Output the (X, Y) coordinate of the center of the cell containing the given text.  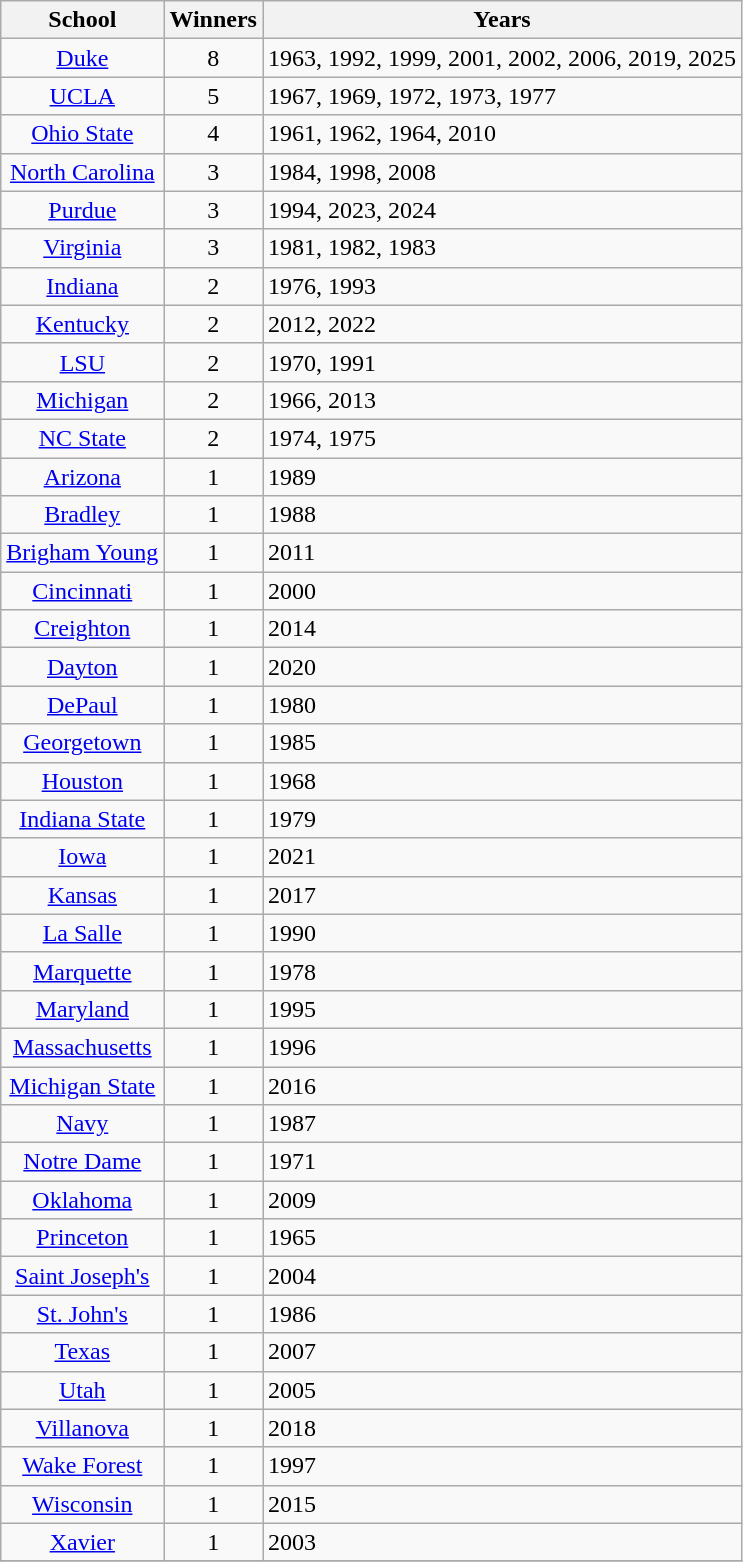
Duke (82, 58)
2007 (502, 1352)
Creighton (82, 629)
2015 (502, 1504)
St. John's (82, 1314)
Navy (82, 1124)
1984, 1998, 2008 (502, 172)
Michigan State (82, 1085)
1987 (502, 1124)
Wake Forest (82, 1466)
La Salle (82, 933)
1970, 1991 (502, 362)
2017 (502, 895)
1961, 1962, 1964, 2010 (502, 134)
1965 (502, 1238)
1968 (502, 781)
Indiana (82, 286)
1986 (502, 1314)
LSU (82, 362)
School (82, 20)
Kansas (82, 895)
2018 (502, 1428)
1996 (502, 1047)
5 (214, 96)
Ohio State (82, 134)
1995 (502, 1009)
Marquette (82, 971)
Princeton (82, 1238)
2004 (502, 1276)
1971 (502, 1162)
Maryland (82, 1009)
2020 (502, 667)
Massachusetts (82, 1047)
1976, 1993 (502, 286)
1997 (502, 1466)
NC State (82, 438)
Oklahoma (82, 1200)
Purdue (82, 210)
Michigan (82, 400)
1994, 2023, 2024 (502, 210)
North Carolina (82, 172)
DePaul (82, 705)
UCLA (82, 96)
8 (214, 58)
Villanova (82, 1428)
1985 (502, 743)
2005 (502, 1390)
Saint Joseph's (82, 1276)
Texas (82, 1352)
Virginia (82, 248)
Brigham Young (82, 553)
4 (214, 134)
1979 (502, 819)
1988 (502, 515)
2012, 2022 (502, 324)
2014 (502, 629)
Arizona (82, 477)
2000 (502, 591)
Winners (214, 20)
2009 (502, 1200)
Years (502, 20)
Cincinnati (82, 591)
Notre Dame (82, 1162)
Wisconsin (82, 1504)
1990 (502, 933)
Indiana State (82, 819)
Georgetown (82, 743)
1978 (502, 971)
1980 (502, 705)
1966, 2013 (502, 400)
Bradley (82, 515)
1981, 1982, 1983 (502, 248)
Dayton (82, 667)
1989 (502, 477)
Iowa (82, 857)
Xavier (82, 1542)
2016 (502, 1085)
2011 (502, 553)
2021 (502, 857)
1974, 1975 (502, 438)
Utah (82, 1390)
1963, 1992, 1999, 2001, 2002, 2006, 2019, 2025 (502, 58)
Houston (82, 781)
2003 (502, 1542)
Kentucky (82, 324)
1967, 1969, 1972, 1973, 1977 (502, 96)
